Locate the cell with the specified text and output its (x, y) center coordinate. 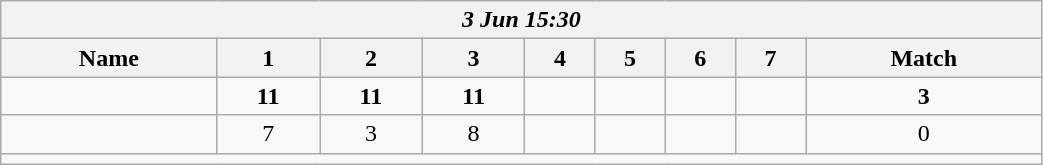
3 Jun 15:30 (522, 20)
6 (700, 58)
5 (630, 58)
Match (924, 58)
Name (109, 58)
0 (924, 134)
2 (372, 58)
4 (560, 58)
8 (474, 134)
1 (268, 58)
